Output the (x, y) coordinate of the center of the cell containing the given text.  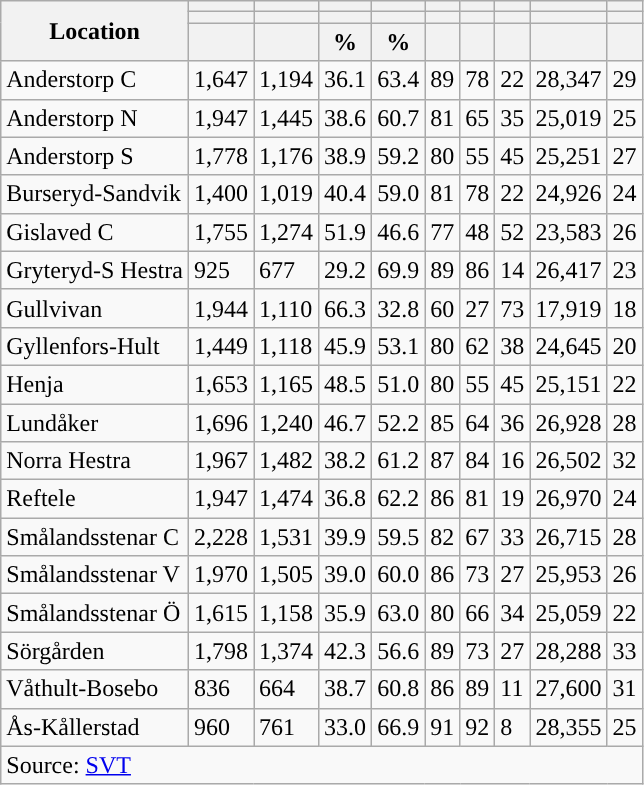
82 (442, 537)
761 (286, 727)
1,970 (220, 575)
25,251 (568, 156)
53.1 (398, 346)
1,653 (220, 384)
67 (478, 537)
1,696 (220, 423)
Anderstorp C (95, 80)
1,967 (220, 461)
19 (512, 499)
34 (512, 613)
Henja (95, 384)
Norra Hestra (95, 461)
1,755 (220, 232)
38.2 (346, 461)
24,926 (568, 194)
25,151 (568, 384)
Anderstorp N (95, 118)
11 (512, 689)
Source: SVT (322, 765)
25,059 (568, 613)
63.0 (398, 613)
36.1 (346, 80)
64 (478, 423)
1,110 (286, 308)
59.2 (398, 156)
28,288 (568, 651)
26,715 (568, 537)
1,449 (220, 346)
36 (512, 423)
35.9 (346, 613)
23 (624, 270)
836 (220, 689)
925 (220, 270)
62.2 (398, 499)
1,615 (220, 613)
664 (286, 689)
33.0 (346, 727)
Burseryd-Sandvik (95, 194)
1,118 (286, 346)
38.6 (346, 118)
38.7 (346, 689)
59.5 (398, 537)
45.9 (346, 346)
1,158 (286, 613)
39.0 (346, 575)
84 (478, 461)
63.4 (398, 80)
960 (220, 727)
Smålandsstenar V (95, 575)
1,798 (220, 651)
1,240 (286, 423)
92 (478, 727)
56.6 (398, 651)
14 (512, 270)
Våthult-Bosebo (95, 689)
28,347 (568, 80)
Smålandsstenar Ö (95, 613)
61.2 (398, 461)
46.6 (398, 232)
36.8 (346, 499)
2,228 (220, 537)
51.0 (398, 384)
Sörgården (95, 651)
25,953 (568, 575)
1,176 (286, 156)
Gyllenfors-Hult (95, 346)
29 (624, 80)
48 (478, 232)
91 (442, 727)
1,165 (286, 384)
18 (624, 308)
87 (442, 461)
66.9 (398, 727)
Reftele (95, 499)
17,919 (568, 308)
38 (512, 346)
1,374 (286, 651)
52 (512, 232)
60 (442, 308)
32 (624, 461)
62 (478, 346)
46.7 (346, 423)
677 (286, 270)
48.5 (346, 384)
Lundåker (95, 423)
77 (442, 232)
27,600 (568, 689)
1,944 (220, 308)
26,417 (568, 270)
66.3 (346, 308)
1,445 (286, 118)
Gislaved C (95, 232)
8 (512, 727)
65 (478, 118)
16 (512, 461)
1,482 (286, 461)
39.9 (346, 537)
32.8 (398, 308)
24,645 (568, 346)
60.8 (398, 689)
1,194 (286, 80)
26,502 (568, 461)
60.0 (398, 575)
51.9 (346, 232)
Ås-Kållerstad (95, 727)
26,928 (568, 423)
60.7 (398, 118)
28,355 (568, 727)
Location (95, 31)
66 (478, 613)
1,474 (286, 499)
59.0 (398, 194)
1,505 (286, 575)
1,531 (286, 537)
1,400 (220, 194)
Anderstorp S (95, 156)
1,274 (286, 232)
40.4 (346, 194)
Gullvivan (95, 308)
31 (624, 689)
25,019 (568, 118)
20 (624, 346)
23,583 (568, 232)
38.9 (346, 156)
29.2 (346, 270)
42.3 (346, 651)
26,970 (568, 499)
Smålandsstenar C (95, 537)
52.2 (398, 423)
35 (512, 118)
1,647 (220, 80)
1,019 (286, 194)
Gryteryd-S Hestra (95, 270)
85 (442, 423)
69.9 (398, 270)
1,778 (220, 156)
